Scan for the cell matching the given text and deliver its [x, y] coordinate at center. 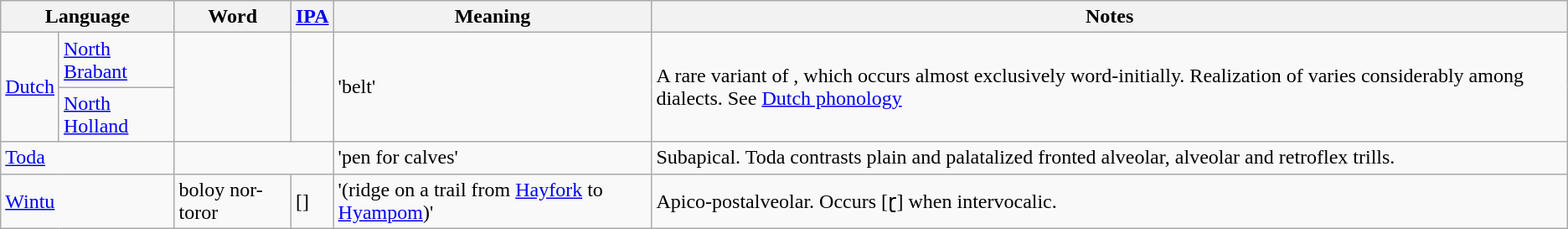
Word [233, 17]
Subapical. Toda contrasts plain and palatalized fronted alveolar, alveolar and retroflex trills. [1109, 158]
Notes [1109, 17]
Apico-postalveolar. Occurs [ɽ] when intervocalic. [1109, 201]
Wintu [87, 201]
North Brabant [116, 60]
Language [87, 17]
Dutch [30, 87]
boloy nor-toror [233, 201]
Meaning [493, 17]
'(ridge on a trail from Hayfork to Hyampom)' [493, 201]
North Holland [116, 114]
'pen for calves' [493, 158]
Toda [87, 158]
[] [312, 201]
'belt' [493, 87]
A rare variant of , which occurs almost exclusively word-initially. Realization of varies considerably among dialects. See Dutch phonology [1109, 87]
IPA [312, 17]
